Detect which cell encompasses the target text, then output its (X, Y) center coordinate. 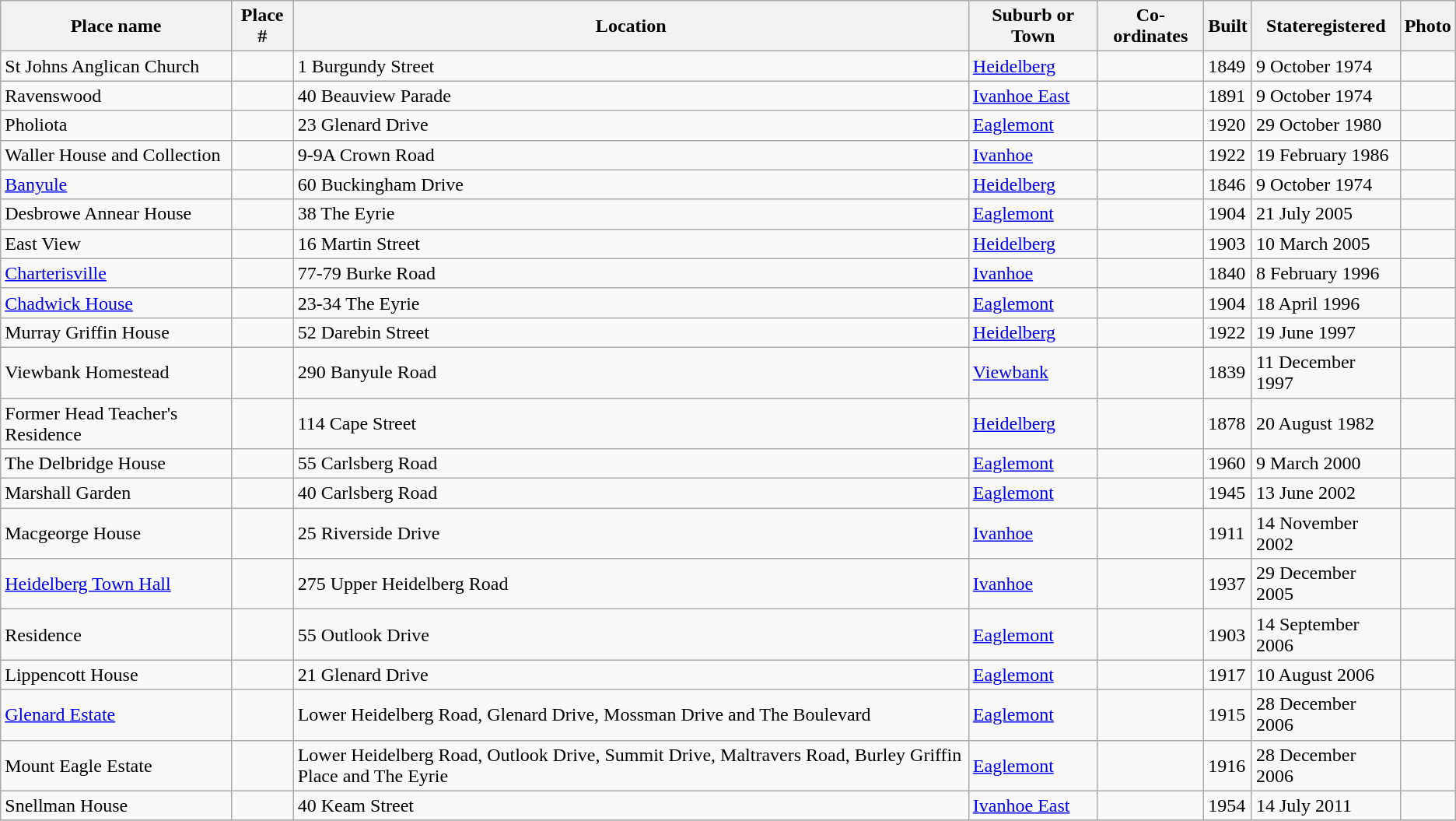
1891 (1228, 96)
Stateregistered (1325, 26)
Suburb or Town (1033, 26)
Mount Eagle Estate (116, 766)
1 Burgundy Street (631, 66)
Waller House and Collection (116, 155)
20 August 1982 (1325, 423)
The Delbridge House (116, 464)
14 July 2011 (1325, 805)
29 October 1980 (1325, 125)
23 Glenard Drive (631, 125)
8 February 1996 (1325, 273)
77-79 Burke Road (631, 273)
Desbrowe Annear House (116, 214)
Charterisville (116, 273)
1945 (1228, 493)
Pholiota (116, 125)
40 Keam Street (631, 805)
114 Cape Street (631, 423)
Banyule (116, 184)
18 April 1996 (1325, 303)
Ravenswood (116, 96)
275 Upper Heidelberg Road (631, 584)
1917 (1228, 675)
Photo (1428, 26)
1878 (1228, 423)
1849 (1228, 66)
19 June 1997 (1325, 332)
Former Head Teacher's Residence (116, 423)
1911 (1228, 534)
1846 (1228, 184)
1954 (1228, 805)
1840 (1228, 273)
10 August 2006 (1325, 675)
55 Carlsberg Road (631, 464)
11 December 1997 (1325, 372)
13 June 2002 (1325, 493)
1920 (1228, 125)
Murray Griffin House (116, 332)
Viewbank Homestead (116, 372)
19 February 1986 (1325, 155)
Lippencott House (116, 675)
Built (1228, 26)
9 March 2000 (1325, 464)
Location (631, 26)
14 September 2006 (1325, 635)
23-34 The Eyrie (631, 303)
Marshall Garden (116, 493)
40 Beauview Parade (631, 96)
9-9A Crown Road (631, 155)
14 November 2002 (1325, 534)
1937 (1228, 584)
52 Darebin Street (631, 332)
Heidelberg Town Hall (116, 584)
1960 (1228, 464)
Place # (262, 26)
290 Banyule Road (631, 372)
21 July 2005 (1325, 214)
29 December 2005 (1325, 584)
60 Buckingham Drive (631, 184)
St Johns Anglican Church (116, 66)
Glenard Estate (116, 714)
1916 (1228, 766)
1915 (1228, 714)
10 March 2005 (1325, 244)
40 Carlsberg Road (631, 493)
25 Riverside Drive (631, 534)
21 Glenard Drive (631, 675)
Chadwick House (116, 303)
1839 (1228, 372)
East View (116, 244)
Lower Heidelberg Road, Outlook Drive, Summit Drive, Maltravers Road, Burley Griffin Place and The Eyrie (631, 766)
Snellman House (116, 805)
Lower Heidelberg Road, Glenard Drive, Mossman Drive and The Boulevard (631, 714)
55 Outlook Drive (631, 635)
Co-ordinates (1151, 26)
Macgeorge House (116, 534)
Place name (116, 26)
Residence (116, 635)
16 Martin Street (631, 244)
38 The Eyrie (631, 214)
Viewbank (1033, 372)
